Identify which cell holds the provided text, then report its (x, y) central coordinate. 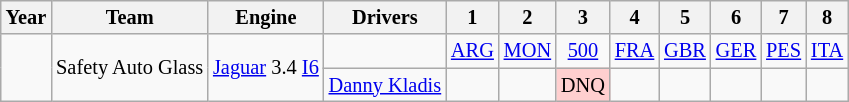
Jaguar 3.4 I6 (266, 68)
7 (784, 17)
8 (827, 17)
3 (583, 17)
GER (736, 51)
ARG (472, 51)
Engine (266, 17)
Safety Auto Glass (130, 68)
5 (685, 17)
Team (130, 17)
4 (634, 17)
DNQ (583, 85)
2 (528, 17)
Drivers (385, 17)
Year (26, 17)
MON (528, 51)
500 (583, 51)
GBR (685, 51)
ITA (827, 51)
PES (784, 51)
1 (472, 17)
Danny Kladis (385, 85)
6 (736, 17)
FRA (634, 51)
